Locate the cell with the specified text and output its (x, y) center coordinate. 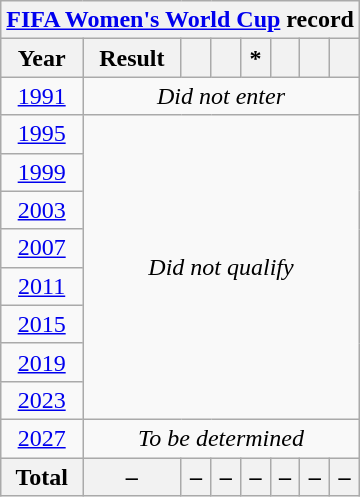
* (256, 58)
1999 (42, 172)
Total (42, 477)
2015 (42, 324)
1995 (42, 134)
2027 (42, 438)
2003 (42, 210)
2011 (42, 286)
Result (132, 58)
FIFA Women's World Cup record (180, 20)
To be determined (222, 438)
2023 (42, 400)
2007 (42, 248)
2019 (42, 362)
Did not qualify (222, 267)
Year (42, 58)
Did not enter (222, 96)
1991 (42, 96)
